For the text-containing cell, return its midpoint in (x, y) coordinate format. 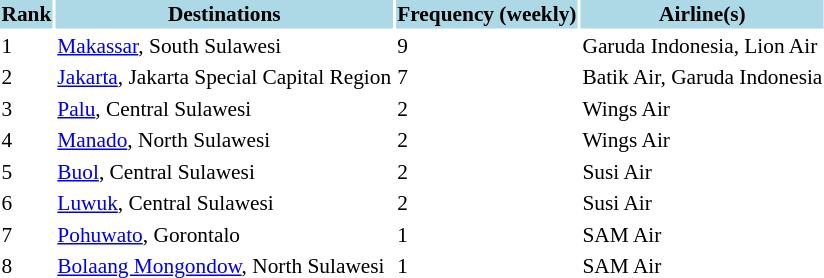
3 (26, 108)
Luwuk, Central Sulawesi (224, 203)
Pohuwato, Gorontalo (224, 234)
Buol, Central Sulawesi (224, 172)
4 (26, 140)
6 (26, 203)
Garuda Indonesia, Lion Air (702, 46)
Rank (26, 14)
5 (26, 172)
Makassar, South Sulawesi (224, 46)
Batik Air, Garuda Indonesia (702, 77)
9 (487, 46)
Palu, Central Sulawesi (224, 108)
Destinations (224, 14)
SAM Air (702, 234)
Airline(s) (702, 14)
Frequency (weekly) (487, 14)
Manado, North Sulawesi (224, 140)
Jakarta, Jakarta Special Capital Region (224, 77)
